Output the [X, Y] coordinate of the center of the cell containing the given text.  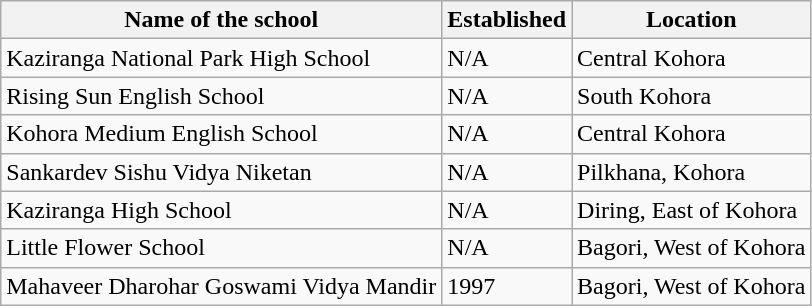
Mahaveer Dharohar Goswami Vidya Mandir [222, 286]
Established [507, 20]
Kaziranga National Park High School [222, 58]
Location [692, 20]
Diring, East of Kohora [692, 210]
Little Flower School [222, 248]
South Kohora [692, 96]
Name of the school [222, 20]
1997 [507, 286]
Pilkhana, Kohora [692, 172]
Kohora Medium English School [222, 134]
Sankardev Sishu Vidya Niketan [222, 172]
Rising Sun English School [222, 96]
Kaziranga High School [222, 210]
